Identify which cell holds the provided text, then report its [X, Y] central coordinate. 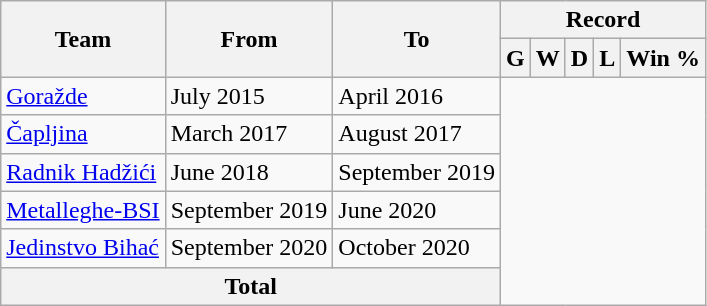
Record [604, 20]
Team [83, 39]
From [249, 39]
Radnik Hadžići [83, 172]
April 2016 [417, 96]
Total [251, 286]
To [417, 39]
June 2020 [417, 210]
G [516, 58]
D [579, 58]
July 2015 [249, 96]
L [608, 58]
Jedinstvo Bihać [83, 248]
Goražde [83, 96]
Win % [664, 58]
August 2017 [417, 134]
Čapljina [83, 134]
March 2017 [249, 134]
September 2020 [249, 248]
June 2018 [249, 172]
W [548, 58]
October 2020 [417, 248]
Metalleghe-BSI [83, 210]
